Output the [x, y] coordinate of the center of the cell containing the given text.  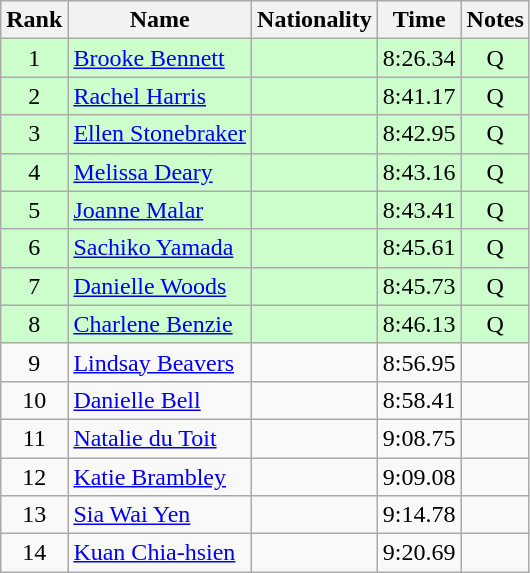
Rank [34, 20]
14 [34, 553]
Natalie du Toit [160, 438]
9:09.08 [419, 477]
8:56.95 [419, 362]
8:43.16 [419, 172]
12 [34, 477]
Lindsay Beavers [160, 362]
10 [34, 400]
8:45.61 [419, 248]
Kuan Chia-hsien [160, 553]
9:20.69 [419, 553]
Nationality [315, 20]
9:08.75 [419, 438]
Sachiko Yamada [160, 248]
9 [34, 362]
8:41.17 [419, 96]
Brooke Bennett [160, 58]
Rachel Harris [160, 96]
Time [419, 20]
Danielle Woods [160, 286]
Name [160, 20]
3 [34, 134]
8:46.13 [419, 324]
Notes [495, 20]
8:43.41 [419, 210]
13 [34, 515]
Joanne Malar [160, 210]
1 [34, 58]
8 [34, 324]
Ellen Stonebraker [160, 134]
Sia Wai Yen [160, 515]
8:45.73 [419, 286]
Danielle Bell [160, 400]
2 [34, 96]
7 [34, 286]
8:42.95 [419, 134]
8:26.34 [419, 58]
Charlene Benzie [160, 324]
11 [34, 438]
9:14.78 [419, 515]
6 [34, 248]
4 [34, 172]
8:58.41 [419, 400]
5 [34, 210]
Melissa Deary [160, 172]
Katie Brambley [160, 477]
